Capture the cell that displays the provided text and extract its [X, Y] central coordinate. 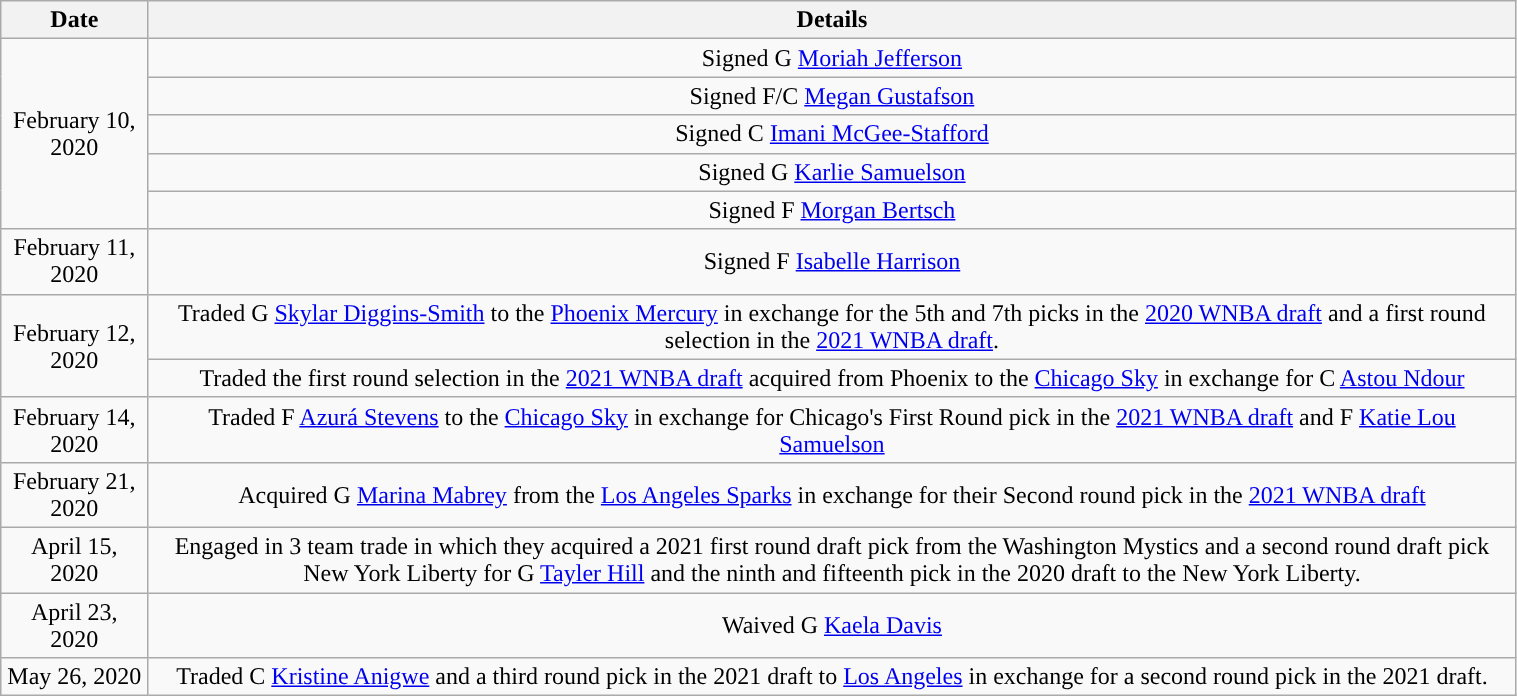
February 12, 2020 [74, 346]
Signed F Isabelle Harrison [832, 262]
February 21, 2020 [74, 494]
Signed C Imani McGee-Stafford [832, 134]
April 23, 2020 [74, 624]
Date [74, 20]
Details [832, 20]
February 14, 2020 [74, 430]
Traded C Kristine Anigwe and a third round pick in the 2021 draft to Los Angeles in exchange for a second round pick in the 2021 draft. [832, 677]
Signed F Morgan Bertsch [832, 210]
Signed F/C Megan Gustafson [832, 96]
Signed G Karlie Samuelson [832, 172]
Signed G Moriah Jefferson [832, 58]
April 15, 2020 [74, 560]
February 10, 2020 [74, 134]
Traded F Azurá Stevens to the Chicago Sky in exchange for Chicago's First Round pick in the 2021 WNBA draft and F Katie Lou Samuelson [832, 430]
Acquired G Marina Mabrey from the Los Angeles Sparks in exchange for their Second round pick in the 2021 WNBA draft [832, 494]
May 26, 2020 [74, 677]
Traded the first round selection in the 2021 WNBA draft acquired from Phoenix to the Chicago Sky in exchange for C Astou Ndour [832, 378]
February 11, 2020 [74, 262]
Waived G Kaela Davis [832, 624]
